Locate the cell with the specified text and output its (X, Y) center coordinate. 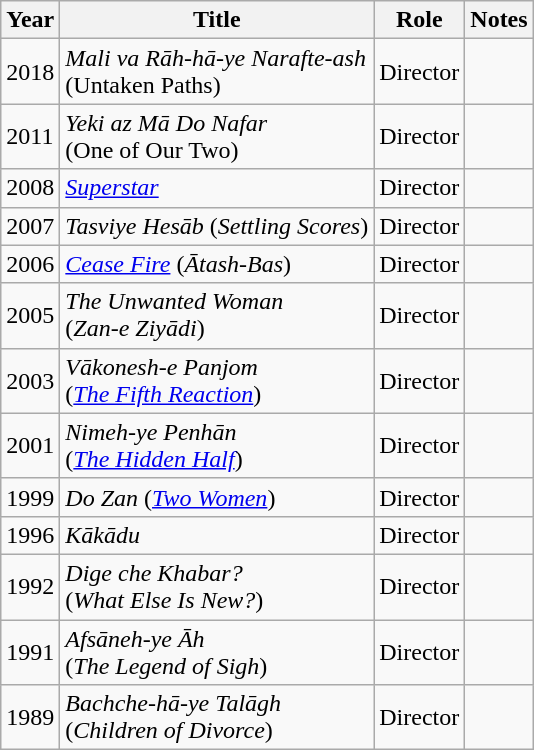
Vākonesh-e Panjom(The Fifth Reaction) (217, 380)
Cease Fire (Ātash-Bas) (217, 264)
1992 (30, 586)
Kākādu (217, 535)
2007 (30, 226)
2018 (30, 72)
Mali va Rāh-hā-ye Narafte-ash(Untaken Paths) (217, 72)
1999 (30, 497)
Tasviye Hesāb (Settling Scores) (217, 226)
2005 (30, 316)
Yeki az Mā Do Nafar(One of Our Two) (217, 136)
1996 (30, 535)
2011 (30, 136)
2006 (30, 264)
Superstar (217, 188)
Notes (499, 20)
Nimeh-ye Penhān(The Hidden Half) (217, 446)
Dige che Khabar?(What Else Is New?) (217, 586)
Title (217, 20)
The Unwanted Woman(Zan-e Ziyādi) (217, 316)
1991 (30, 652)
Year (30, 20)
Afsāneh-ye Āh(The Legend of Sigh) (217, 652)
1989 (30, 718)
Role (420, 20)
Do Zan (Two Women) (217, 497)
2001 (30, 446)
2008 (30, 188)
2003 (30, 380)
Bachche-hā-ye Talāgh(Children of Divorce) (217, 718)
